Extract the [X, Y] coordinate from the center of the cell holding the provided text.  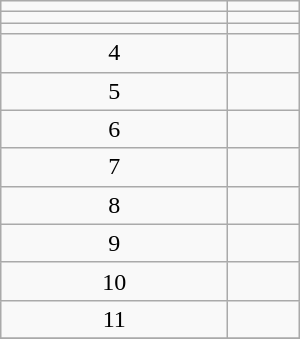
4 [114, 53]
6 [114, 129]
11 [114, 319]
8 [114, 205]
10 [114, 281]
9 [114, 243]
7 [114, 167]
5 [114, 91]
